Return [X, Y] of the center of cell containing provided text 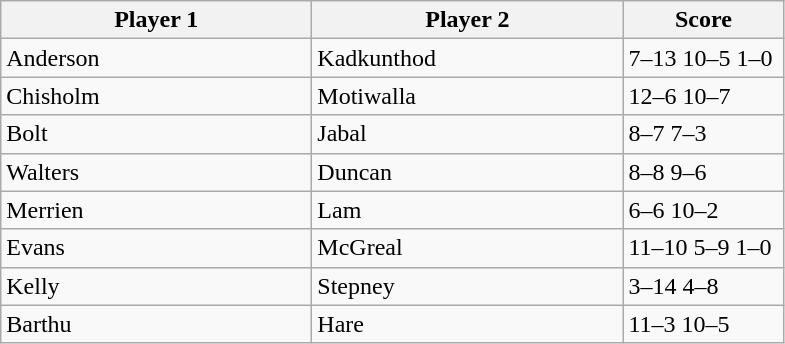
Stepney [468, 286]
11–3 10–5 [704, 324]
3–14 4–8 [704, 286]
11–10 5–9 1–0 [704, 248]
7–13 10–5 1–0 [704, 58]
Barthu [156, 324]
Lam [468, 210]
Player 1 [156, 20]
6–6 10–2 [704, 210]
8–8 9–6 [704, 172]
12–6 10–7 [704, 96]
Kelly [156, 286]
Kadkunthod [468, 58]
Chisholm [156, 96]
Player 2 [468, 20]
Motiwalla [468, 96]
Bolt [156, 134]
Evans [156, 248]
Walters [156, 172]
Jabal [468, 134]
Score [704, 20]
Merrien [156, 210]
Anderson [156, 58]
8–7 7–3 [704, 134]
Hare [468, 324]
McGreal [468, 248]
Duncan [468, 172]
